Scan for the cell matching the given text and deliver its (x, y) coordinate at center. 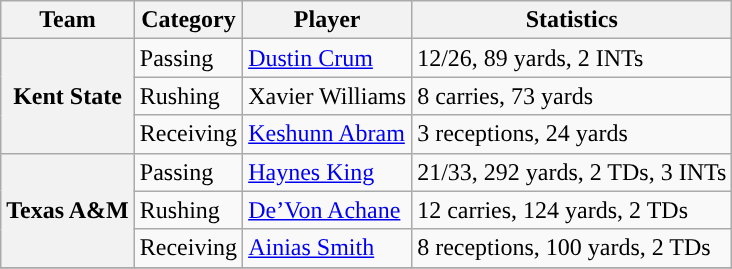
Player (328, 20)
Xavier Williams (328, 96)
Ainias Smith (328, 248)
12/26, 89 yards, 2 INTs (572, 58)
Dustin Crum (328, 58)
8 carries, 73 yards (572, 96)
21/33, 292 yards, 2 TDs, 3 INTs (572, 172)
Keshunn Abram (328, 134)
12 carries, 124 yards, 2 TDs (572, 210)
Haynes King (328, 172)
3 receptions, 24 yards (572, 134)
Statistics (572, 20)
Team (68, 20)
8 receptions, 100 yards, 2 TDs (572, 248)
De’Von Achane (328, 210)
Texas A&M (68, 210)
Category (188, 20)
Kent State (68, 96)
